Return the (X, Y) coordinate for the center point of the cell that contains the specified text.  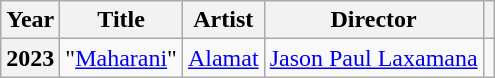
Jason Paul Laxamana (374, 58)
Title (122, 20)
"Maharani" (122, 58)
Artist (223, 20)
Director (374, 20)
Year (30, 20)
Alamat (223, 58)
2023 (30, 58)
